Provide the [x, y] coordinate of the cell's center where the given text is located.  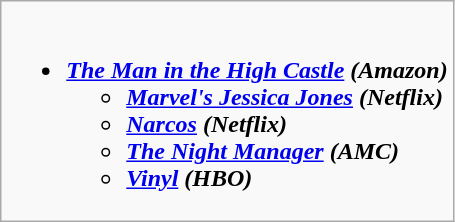
The Man in the High Castle (Amazon)Marvel's Jessica Jones (Netflix)Narcos (Netflix)The Night Manager (AMC)Vinyl (HBO) [227, 112]
